Search for the cell housing the specified text and yield its [x, y] center coordinate. 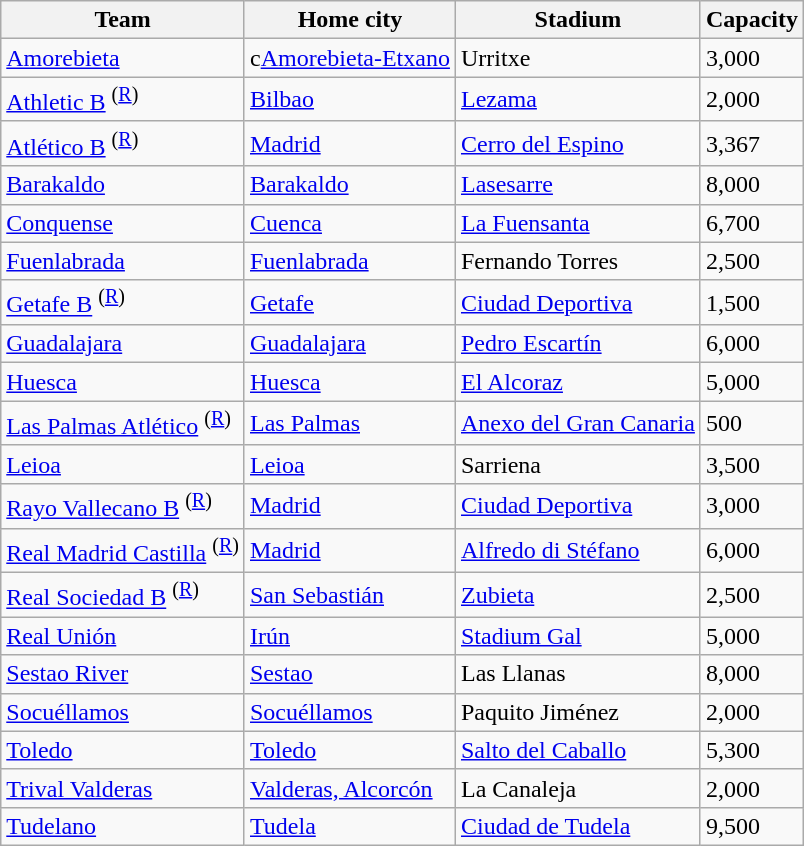
3,500 [752, 464]
6,700 [752, 223]
Salto del Caballo [578, 750]
Las Palmas Atlético (R) [123, 424]
Tudelano [123, 826]
Bilbao [350, 100]
Getafe [350, 302]
500 [752, 424]
Stadium Gal [578, 636]
Sestao River [123, 674]
Cerro del Espino [578, 144]
Irún [350, 636]
Tudela [350, 826]
La Fuensanta [578, 223]
Cuenca [350, 223]
Lasesarre [578, 185]
Urritxe [578, 58]
3,367 [752, 144]
Sestao [350, 674]
Real Madrid Castilla (R) [123, 550]
Valderas, Alcorcón [350, 788]
Trival Valderas [123, 788]
Athletic B (R) [123, 100]
El Alcoraz [578, 382]
Stadium [578, 20]
cAmorebieta-Etxano [350, 58]
Real Unión [123, 636]
Zubieta [578, 596]
Getafe B (R) [123, 302]
Las Palmas [350, 424]
9,500 [752, 826]
Home city [350, 20]
Alfredo di Stéfano [578, 550]
5,300 [752, 750]
Ciudad de Tudela [578, 826]
Sarriena [578, 464]
Lezama [578, 100]
Anexo del Gran Canaria [578, 424]
Amorebieta [123, 58]
1,500 [752, 302]
San Sebastián [350, 596]
Team [123, 20]
Rayo Vallecano B (R) [123, 506]
Fernando Torres [578, 261]
Atlético B (R) [123, 144]
Las Llanas [578, 674]
La Canaleja [578, 788]
Conquense [123, 223]
Pedro Escartín [578, 344]
Real Sociedad B (R) [123, 596]
Paquito Jiménez [578, 712]
Capacity [752, 20]
